From the cell containing the given text, extract its center point as [X, Y] coordinate. 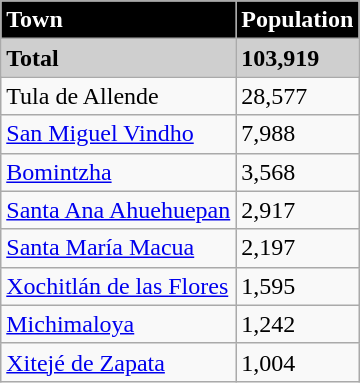
Town [118, 20]
San Miguel Vindho [118, 134]
2,197 [298, 248]
1,595 [298, 286]
28,577 [298, 96]
1,242 [298, 324]
Michimaloya [118, 324]
Population [298, 20]
Tula de Allende [118, 96]
103,919 [298, 58]
2,917 [298, 210]
Bomintzha [118, 172]
Santa María Macua [118, 248]
Xochitlán de las Flores [118, 286]
Total [118, 58]
7,988 [298, 134]
1,004 [298, 362]
Santa Ana Ahuehuepan [118, 210]
Xitejé de Zapata [118, 362]
3,568 [298, 172]
